Identify which cell holds the provided text, then report its [X, Y] central coordinate. 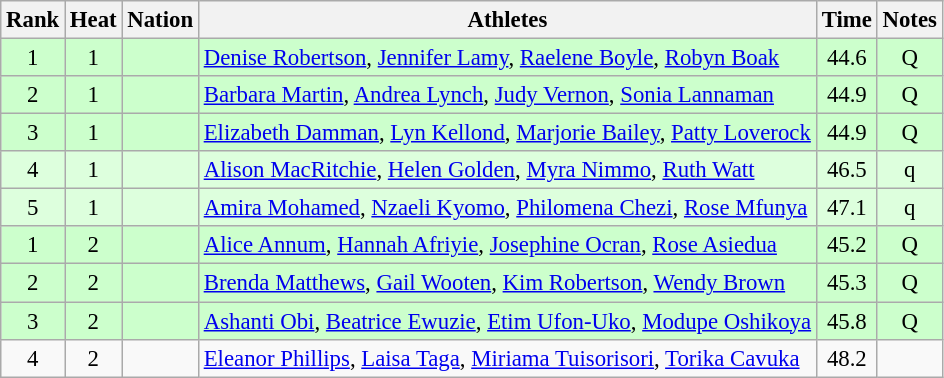
Rank [33, 20]
Brenda Matthews, Gail Wooten, Kim Robertson, Wendy Brown [507, 283]
5 [33, 208]
Notes [910, 20]
Barbara Martin, Andrea Lynch, Judy Vernon, Sonia Lannaman [507, 95]
Time [846, 20]
Alice Annum, Hannah Afriyie, Josephine Ocran, Rose Asiedua [507, 245]
46.5 [846, 170]
45.8 [846, 321]
44.6 [846, 58]
Denise Robertson, Jennifer Lamy, Raelene Boyle, Robyn Boak [507, 58]
47.1 [846, 208]
45.2 [846, 245]
Ashanti Obi, Beatrice Ewuzie, Etim Ufon-Uko, Modupe Oshikoya [507, 321]
Elizabeth Damman, Lyn Kellond, Marjorie Bailey, Patty Loverock [507, 133]
Heat [94, 20]
Amira Mohamed, Nzaeli Kyomo, Philomena Chezi, Rose Mfunya [507, 208]
48.2 [846, 358]
Alison MacRitchie, Helen Golden, Myra Nimmo, Ruth Watt [507, 170]
Eleanor Phillips, Laisa Taga, Miriama Tuisorisori, Torika Cavuka [507, 358]
45.3 [846, 283]
Nation [160, 20]
Athletes [507, 20]
